Output the (X, Y) coordinate of the center of the cell containing the given text.  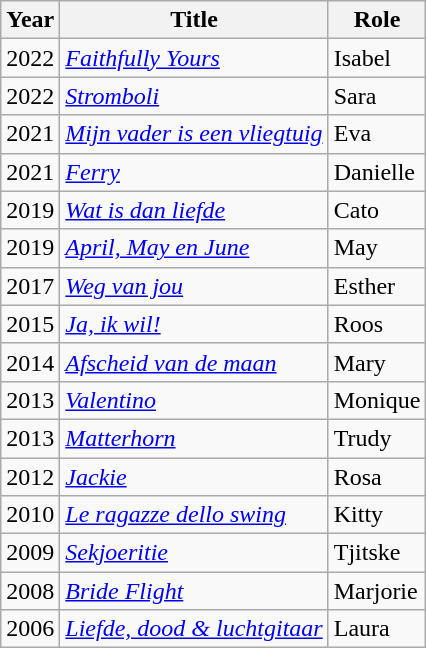
Stromboli (194, 96)
Laura (377, 629)
2012 (30, 477)
2017 (30, 286)
Kitty (377, 515)
Weg van jou (194, 286)
Trudy (377, 438)
Jackie (194, 477)
Role (377, 20)
Mijn vader is een vliegtuig (194, 134)
Title (194, 20)
April, May en June (194, 248)
Marjorie (377, 591)
2008 (30, 591)
Bride Flight (194, 591)
Le ragazze dello swing (194, 515)
Faithfully Yours (194, 58)
Matterhorn (194, 438)
Monique (377, 400)
2014 (30, 362)
2015 (30, 324)
May (377, 248)
Ja, ik wil! (194, 324)
Afscheid van de maan (194, 362)
Cato (377, 210)
Liefde, dood & luchtgitaar (194, 629)
Eva (377, 134)
Ferry (194, 172)
Sara (377, 96)
Roos (377, 324)
Isabel (377, 58)
2009 (30, 553)
Mary (377, 362)
Esther (377, 286)
Valentino (194, 400)
Wat is dan liefde (194, 210)
Rosa (377, 477)
Sekjoeritie (194, 553)
Tjitske (377, 553)
Year (30, 20)
2006 (30, 629)
Danielle (377, 172)
2010 (30, 515)
